From the cell containing the given text, extract its center point as [X, Y] coordinate. 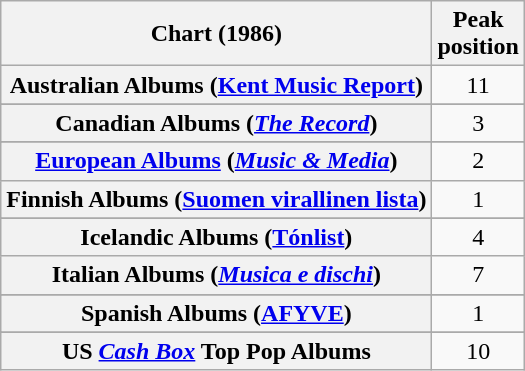
Finnish Albums (Suomen virallinen lista) [216, 199]
European Albums (Music & Media) [216, 161]
Chart (1986) [216, 34]
Spanish Albums (AFYVE) [216, 313]
Icelandic Albums (Tónlist) [216, 237]
11 [478, 85]
4 [478, 237]
7 [478, 275]
Australian Albums (Kent Music Report) [216, 85]
10 [478, 351]
3 [478, 123]
2 [478, 161]
US Cash Box Top Pop Albums [216, 351]
Italian Albums (Musica e dischi) [216, 275]
Peakposition [478, 34]
Canadian Albums (The Record) [216, 123]
